Search for the cell housing the specified text and yield its [x, y] center coordinate. 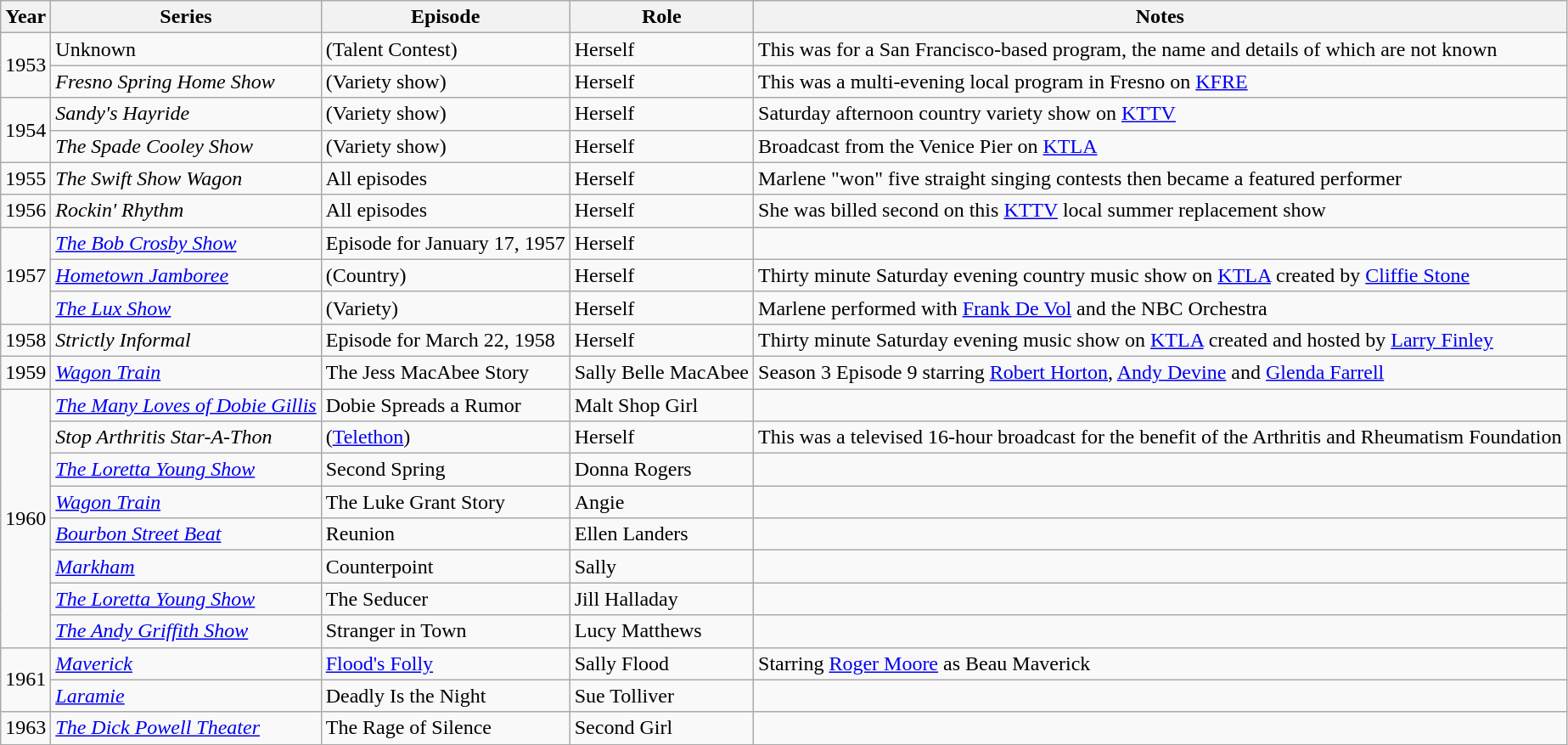
Series [186, 17]
(Country) [445, 275]
Sandy's Hayride [186, 114]
Hometown Jamboree [186, 275]
The Seducer [445, 599]
Notes [1161, 17]
Starring Roger Moore as Beau Maverick [1161, 663]
Stop Arthritis Star-A-Thon [186, 437]
Strictly Informal [186, 340]
Maverick [186, 663]
The Bob Crosby Show [186, 243]
Malt Shop Girl [661, 405]
The Luke Grant Story [445, 502]
1961 [25, 680]
1953 [25, 65]
Thirty minute Saturday evening music show on KTLA created and hosted by Larry Finley [1161, 340]
1957 [25, 275]
Dobie Spreads a Rumor [445, 405]
The Rage of Silence [445, 728]
Lucy Matthews [661, 631]
Rockin' Rhythm [186, 211]
Marlene performed with Frank De Vol and the NBC Orchestra [1161, 308]
Reunion [445, 534]
The Swift Show Wagon [186, 178]
Marlene "won" five straight singing contests then became a featured performer [1161, 178]
The Andy Griffith Show [186, 631]
Ellen Landers [661, 534]
The Spade Cooley Show [186, 146]
Sue Tolliver [661, 696]
1960 [25, 518]
Unknown [186, 49]
The Lux Show [186, 308]
Saturday afternoon country variety show on KTTV [1161, 114]
Stranger in Town [445, 631]
This was a televised 16-hour broadcast for the benefit of the Arthritis and Rheumatism Foundation [1161, 437]
1959 [25, 372]
Counterpoint [445, 567]
Angie [661, 502]
1956 [25, 211]
1954 [25, 130]
(Variety) [445, 308]
Second Spring [445, 470]
1955 [25, 178]
Episode for January 17, 1957 [445, 243]
Thirty minute Saturday evening country music show on KTLA created by Cliffie Stone [1161, 275]
Bourbon Street Beat [186, 534]
This was a multi-evening local program in Fresno on KFRE [1161, 82]
(Telethon) [445, 437]
The Dick Powell Theater [186, 728]
She was billed second on this KTTV local summer replacement show [1161, 211]
Jill Halladay [661, 599]
Season 3 Episode 9 starring Robert Horton, Andy Devine and Glenda Farrell [1161, 372]
Broadcast from the Venice Pier on KTLA [1161, 146]
The Many Loves of Dobie Gillis [186, 405]
Episode for March 22, 1958 [445, 340]
Deadly Is the Night [445, 696]
Flood's Folly [445, 663]
Fresno Spring Home Show [186, 82]
Sally Flood [661, 663]
1963 [25, 728]
Laramie [186, 696]
Second Girl [661, 728]
Role [661, 17]
Markham [186, 567]
Sally [661, 567]
(Talent Contest) [445, 49]
1958 [25, 340]
Donna Rogers [661, 470]
Sally Belle MacAbee [661, 372]
The Jess MacAbee Story [445, 372]
Episode [445, 17]
This was for a San Francisco-based program, the name and details of which are not known [1161, 49]
Year [25, 17]
